Identify which cell holds the provided text, then report its (x, y) central coordinate. 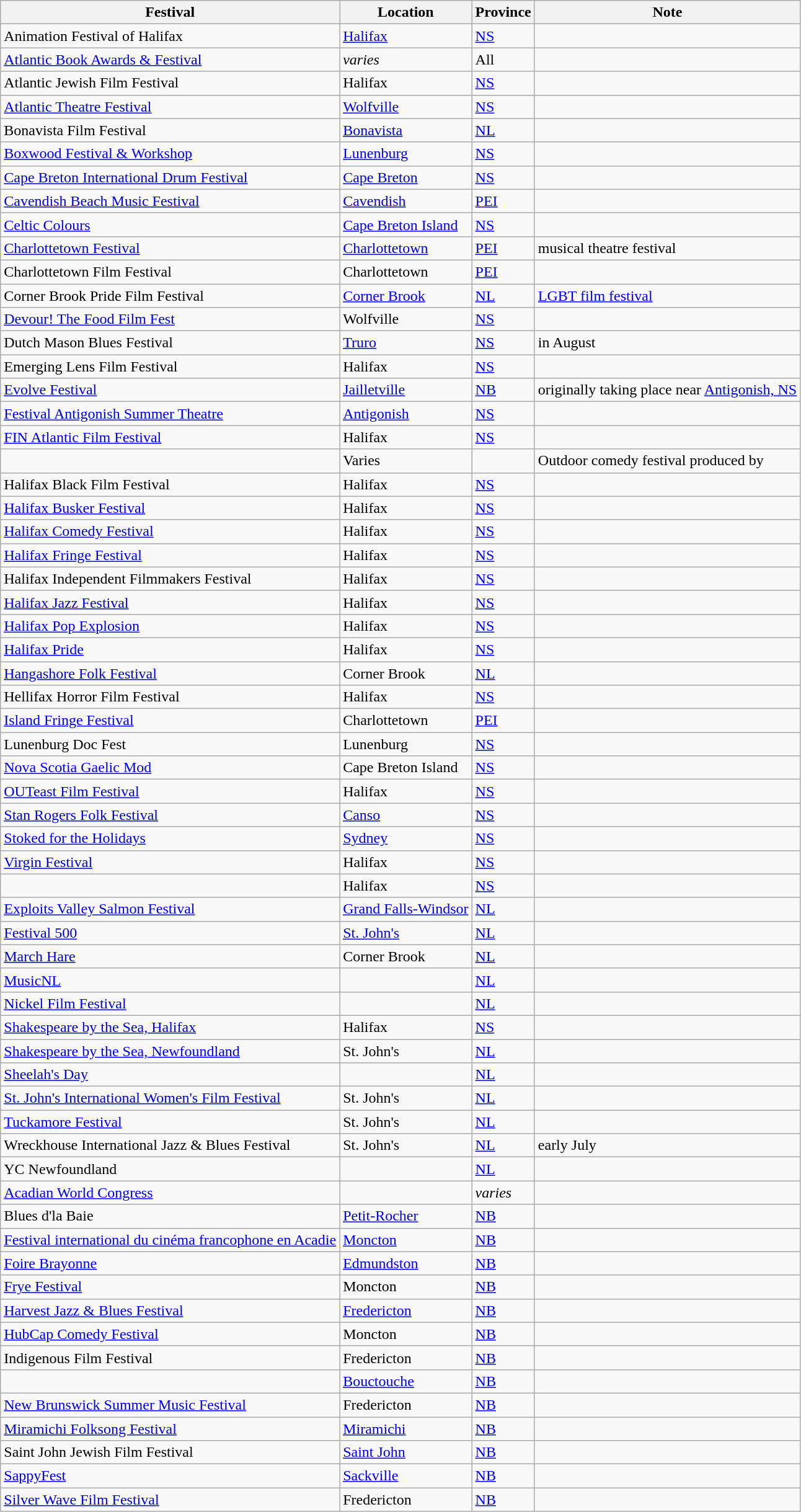
Truro (405, 343)
Cape Breton (405, 177)
originally taking place near Antigonish, NS (667, 390)
Hangashore Folk Festival (170, 673)
early July (667, 1145)
FIN Atlantic Film Festival (170, 437)
Boxwood Festival & Workshop (170, 154)
OUTeast Film Festival (170, 791)
Atlantic Theatre Festival (170, 107)
Stan Rogers Folk Festival (170, 815)
Charlottetown Festival (170, 248)
Cape Breton International Drum Festival (170, 177)
Halifax Pop Explosion (170, 626)
Nickel Film Festival (170, 1003)
Animation Festival of Halifax (170, 36)
Bouctouche (405, 1381)
Tuckamore Festival (170, 1122)
Outdoor comedy festival produced by (667, 461)
March Hare (170, 956)
Sydney (405, 838)
Emerging Lens Film Festival (170, 367)
Virgin Festival (170, 862)
Festival international du cinéma francophone en Acadie (170, 1240)
Halifax Fringe Festival (170, 555)
Atlantic Book Awards & Festival (170, 60)
Saint John Jewish Film Festival (170, 1452)
Dutch Mason Blues Festival (170, 343)
Atlantic Jewish Film Festival (170, 83)
Lunenburg Doc Fest (170, 744)
MusicNL (170, 980)
Grand Falls-Windsor (405, 909)
Corner Brook Pride Film Festival (170, 296)
Jailletville (405, 390)
Halifax Independent Filmmakers Festival (170, 579)
Miramichi Folksong Festival (170, 1428)
Varies (405, 461)
Location (405, 12)
Sackville (405, 1476)
Celtic Colours (170, 225)
Devour! The Food Film Fest (170, 319)
Silver Wave Film Festival (170, 1500)
LGBT film festival (667, 296)
Halifax Black Film Festival (170, 484)
Wreckhouse International Jazz & Blues Festival (170, 1145)
Frye Festival (170, 1287)
Bonavista Film Festival (170, 130)
All (503, 60)
Shakespeare by the Sea, Halifax (170, 1027)
Petit-Rocher (405, 1216)
Cavendish (405, 201)
Cavendish Beach Music Festival (170, 201)
Festival Antigonish Summer Theatre (170, 414)
Hellifax Horror Film Festival (170, 697)
Acadian World Congress (170, 1193)
Indigenous Film Festival (170, 1358)
Saint John (405, 1452)
Halifax Pride (170, 649)
SappyFest (170, 1476)
Miramichi (405, 1428)
Shakespeare by the Sea, Newfoundland (170, 1051)
in August (667, 343)
Evolve Festival (170, 390)
musical theatre festival (667, 248)
New Brunswick Summer Music Festival (170, 1405)
Harvest Jazz & Blues Festival (170, 1310)
Island Fringe Festival (170, 721)
HubCap Comedy Festival (170, 1334)
Halifax Busker Festival (170, 508)
Stoked for the Holidays (170, 838)
Charlottetown Film Festival (170, 272)
Canso (405, 815)
Nova Scotia Gaelic Mod (170, 768)
Province (503, 12)
Blues d'la Baie (170, 1216)
St. John's International Women's Film Festival (170, 1098)
Festival (170, 12)
Foire Brayonne (170, 1263)
Bonavista (405, 130)
Antigonish (405, 414)
Festival 500 (170, 933)
YC Newfoundland (170, 1169)
Note (667, 12)
Sheelah's Day (170, 1075)
Exploits Valley Salmon Festival (170, 909)
Halifax Jazz Festival (170, 602)
Halifax Comedy Festival (170, 531)
Edmundston (405, 1263)
